Determine the (x, y) coordinate at the center of the cell enclosing the given text.  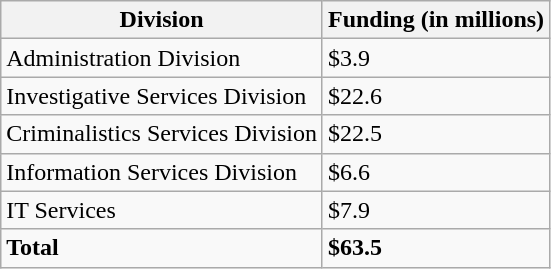
Administration Division (162, 58)
Investigative Services Division (162, 96)
$22.6 (436, 96)
Criminalistics Services Division (162, 134)
$63.5 (436, 248)
Division (162, 20)
Total (162, 248)
Funding (in millions) (436, 20)
$3.9 (436, 58)
Information Services Division (162, 172)
$6.6 (436, 172)
$22.5 (436, 134)
IT Services (162, 210)
$7.9 (436, 210)
